Locate the cell with the specified text and output its [X, Y] center coordinate. 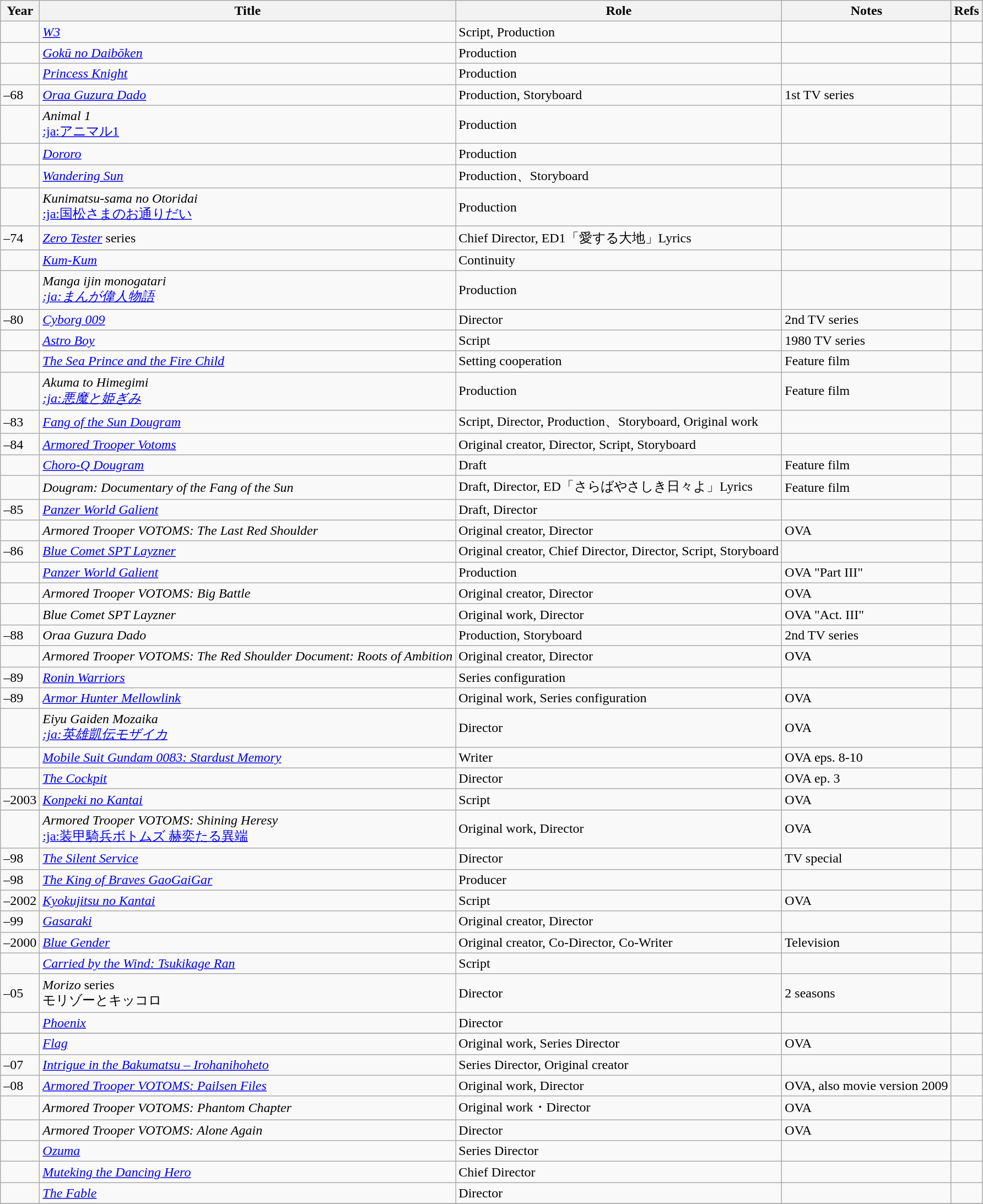
–80 [20, 319]
Original work・Director [619, 1108]
Armored Trooper VOTOMS: Phantom Chapter [248, 1108]
Year [20, 11]
W3 [248, 32]
Original creator, Chief Director, Director, Script, Storyboard [619, 551]
Blue Gender [248, 942]
2 seasons [866, 993]
Armored Trooper VOTOMS: Pailsen Files [248, 1086]
Notes [866, 11]
Armored Trooper VOTOMS: The Last Red Shoulder [248, 530]
Akuma to Himegimi:ja:悪魔と姫ぎみ [248, 391]
–84 [20, 444]
–86 [20, 551]
Morizo seriesモリゾーとキッコロ [248, 993]
Phoenix [248, 1023]
–2000 [20, 942]
Princess Knight [248, 74]
–85 [20, 509]
Konpeki no Kantai [248, 799]
–88 [20, 635]
Chief Director [619, 1172]
Setting cooperation [619, 361]
Role [619, 11]
Series Director [619, 1151]
Astro Boy [248, 340]
Armored Trooper VOTOMS: Alone Again [248, 1130]
OVA ep. 3 [866, 778]
Gasaraki [248, 921]
–99 [20, 921]
Kum-Kum [248, 260]
Draft, Director, ED「さらばやさしき日々よ」Lyrics [619, 487]
Armored Trooper VOTOMS: Big Battle [248, 593]
Choro-Q Dougram [248, 465]
OVA "Part III" [866, 572]
Original work, Series configuration [619, 698]
–68 [20, 95]
–2003 [20, 799]
Continuity [619, 260]
Ronin Warriors [248, 677]
The Cockpit [248, 778]
Series configuration [619, 677]
Kyokujitsu no Kantai [248, 901]
Production、Storyboard [619, 176]
Producer [619, 880]
Script, Production [619, 32]
Series Director, Original creator [619, 1065]
Armored Trooper VOTOMS: The Red Shoulder Document: Roots of Ambition [248, 656]
The Fable [248, 1193]
Original creator, Co-Director, Co-Writer [619, 942]
OVA eps. 8-10 [866, 757]
Dororo [248, 154]
Script, Director, Production、Storyboard, Original work [619, 422]
–08 [20, 1086]
Dougram: Documentary of the Fang of the Sun [248, 487]
Carried by the Wind: Tsukikage Ran [248, 963]
Flag [248, 1044]
The Silent Service [248, 859]
–05 [20, 993]
Draft [619, 465]
TV special [866, 859]
Eiyu Gaiden Mozaika:ja:英雄凱伝モザイカ [248, 728]
Animal 1:ja:アニマル1 [248, 124]
Original creator, Director, Script, Storyboard [619, 444]
–83 [20, 422]
Television [866, 942]
Original work, Series Director [619, 1044]
–74 [20, 238]
1st TV series [866, 95]
Manga ijin monogatari:ja:まんが偉人物語 [248, 290]
Chief Director, ED1「愛する大地」Lyrics [619, 238]
OVA, also movie version 2009 [866, 1086]
Cyborg 009 [248, 319]
–2002 [20, 901]
Gokū no Daibōken [248, 53]
Wandering Sun [248, 176]
Fang of the Sun Dougram [248, 422]
Title [248, 11]
Kunimatsu-sama no Otoridai:ja:国松さまのお通りだい [248, 207]
Armored Trooper Votoms [248, 444]
The Sea Prince and the Fire Child [248, 361]
Refs [966, 11]
The King of Braves GaoGaiGar [248, 880]
–07 [20, 1065]
Armored Trooper VOTOMS: Shining Heresy:ja:装甲騎兵ボトムズ 赫奕たる異端 [248, 829]
Zero Tester series [248, 238]
Muteking the Dancing Hero [248, 1172]
Writer [619, 757]
Ozuma [248, 1151]
Mobile Suit Gundam 0083: Stardust Memory [248, 757]
Draft, Director [619, 509]
1980 TV series [866, 340]
Armor Hunter Mellowlink [248, 698]
OVA "Act. III" [866, 614]
Intrigue in the Bakumatsu – Irohanihoheto [248, 1065]
